Determine the [x, y] coordinate at the center of the cell enclosing the given text.  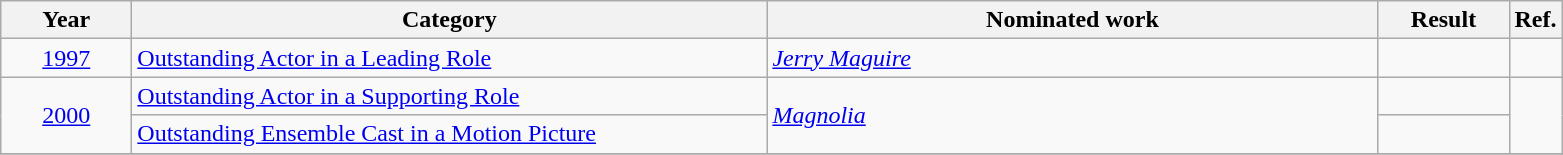
Outstanding Actor in a Supporting Role [450, 96]
Outstanding Actor in a Leading Role [450, 58]
2000 [66, 115]
Result [1444, 20]
Year [66, 20]
Outstanding Ensemble Cast in a Motion Picture [450, 134]
1997 [66, 58]
Nominated work [1072, 20]
Jerry Maguire [1072, 58]
Ref. [1536, 20]
Magnolia [1072, 115]
Category [450, 20]
